Return the (x, y) coordinate for the center point of the cell that contains the specified text.  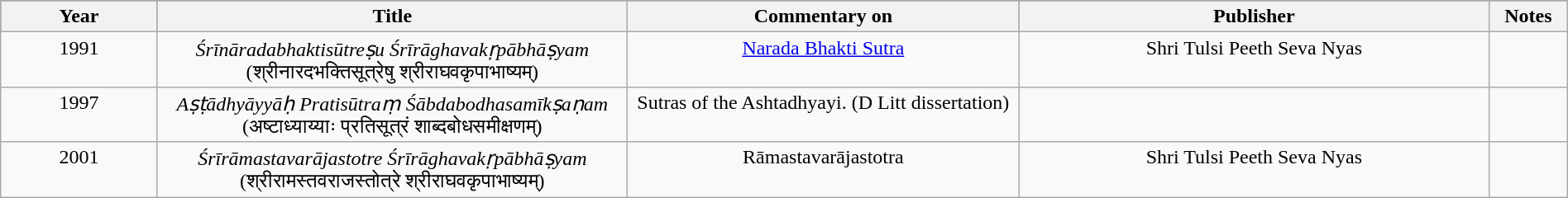
Śrīrāmastavarājastotre Śrīrāghavakṛpābhāṣyam (श्रीरामस्तवराजस्तोत्रे श्रीराघवकृपाभाष्यम्) (392, 170)
Year (79, 16)
Commentary on (824, 16)
1991 (79, 59)
Rāmastavarājastotra (824, 170)
1997 (79, 114)
2001 (79, 170)
Narada Bhakti Sutra (824, 59)
Aṣṭādhyāyyāḥ Pratisūtraṃ Śābdabodhasamīkṣaṇam (अष्टाध्याय्याः प्रतिसूत्रं शाब्दबोधसमीक्षणम्) (392, 114)
Publisher (1254, 16)
Notes (1528, 16)
Sutras of the Ashtadhyayi. (D Litt dissertation) (824, 114)
Title (392, 16)
Śrīnāradabhaktisūtreṣu Śrīrāghavakṛpābhāṣyam (श्रीनारदभक्तिसूत्रेषु श्रीराघवकृपाभाष्यम्) (392, 59)
